Identify which cell holds the provided text, then report its (X, Y) central coordinate. 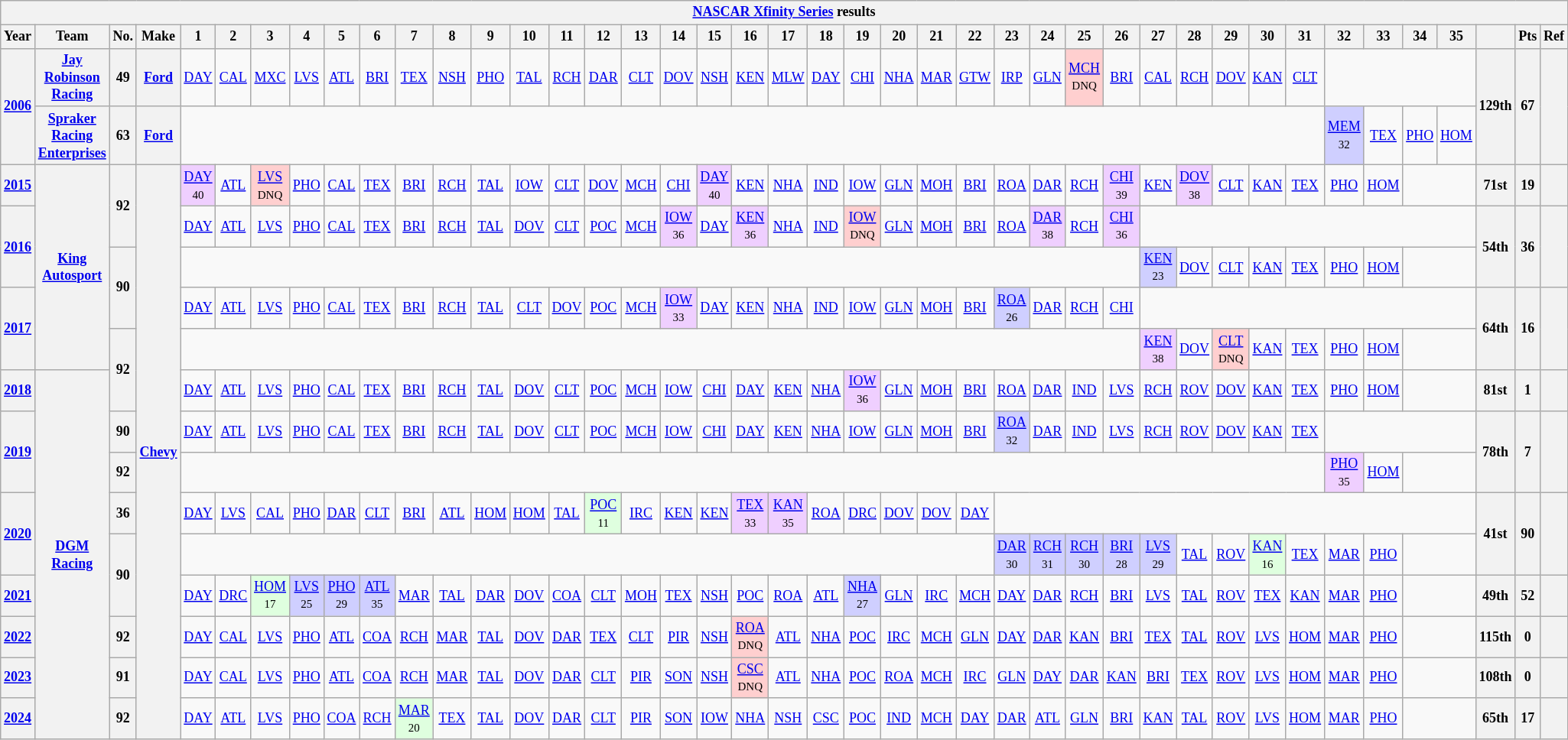
2017 (18, 329)
CHI36 (1121, 226)
20 (899, 37)
23 (1011, 37)
HOM17 (271, 596)
RCH30 (1085, 554)
2020 (18, 534)
25 (1085, 37)
2015 (18, 185)
18 (826, 37)
2022 (18, 637)
MXC (271, 77)
115th (1495, 637)
IOW33 (678, 308)
TEX33 (750, 514)
2006 (18, 106)
2024 (18, 719)
Team (72, 37)
34 (1420, 37)
33 (1383, 37)
12 (603, 37)
Make (158, 37)
KAN35 (788, 514)
21 (936, 37)
31 (1305, 37)
29 (1231, 37)
MEM32 (1344, 135)
14 (678, 37)
DOV38 (1195, 185)
11 (567, 37)
78th (1495, 451)
MAR20 (414, 719)
King Autosport (72, 267)
22 (975, 37)
DGM Racing (72, 555)
5 (341, 37)
MCHDNQ (1085, 77)
CHI39 (1121, 185)
27 (1158, 37)
65th (1495, 719)
DAR38 (1048, 226)
10 (529, 37)
35 (1456, 37)
PHO29 (341, 596)
Ref (1554, 37)
2023 (18, 678)
91 (122, 678)
NASCAR Xfinity Series results (785, 12)
9 (491, 37)
ROA26 (1011, 308)
49th (1495, 596)
28 (1195, 37)
41st (1495, 534)
Chevy (158, 451)
LVSDNQ (271, 185)
13 (641, 37)
67 (1528, 106)
GTW (975, 77)
LVS29 (1158, 554)
BRI28 (1121, 554)
129th (1495, 106)
CLTDNQ (1231, 349)
KAN16 (1267, 554)
PHO35 (1344, 472)
30 (1267, 37)
CSCDNQ (750, 678)
KEN36 (750, 226)
MLW (788, 77)
LVS25 (306, 596)
POC11 (603, 514)
2016 (18, 246)
NHA27 (863, 596)
81st (1495, 391)
26 (1121, 37)
ROADNQ (750, 637)
71st (1495, 185)
15 (714, 37)
No. (122, 37)
8 (452, 37)
Pts (1528, 37)
Jay Robinson Racing (72, 77)
KEN38 (1158, 349)
IOWDNQ (863, 226)
108th (1495, 678)
3 (271, 37)
2018 (18, 391)
2 (233, 37)
ATL35 (378, 596)
Year (18, 37)
CSC (826, 719)
52 (1528, 596)
63 (122, 135)
54th (1495, 246)
24 (1048, 37)
ROA32 (1011, 431)
Spraker Racing Enterprises (72, 135)
KEN23 (1158, 268)
4 (306, 37)
IRP (1011, 77)
6 (378, 37)
2019 (18, 451)
32 (1344, 37)
64th (1495, 329)
2021 (18, 596)
RCH31 (1048, 554)
49 (122, 77)
DAR30 (1011, 554)
